From the cell containing the given text, extract its center point as (x, y) coordinate. 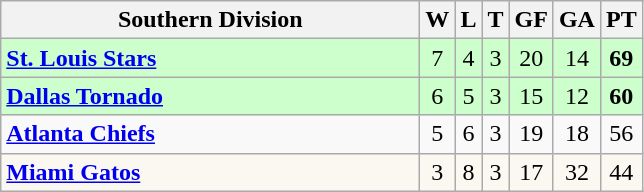
32 (576, 172)
18 (576, 134)
Dallas Tornado (210, 96)
69 (621, 58)
L (468, 20)
17 (531, 172)
PT (621, 20)
15 (531, 96)
20 (531, 58)
7 (438, 58)
GA (576, 20)
Atlanta Chiefs (210, 134)
19 (531, 134)
W (438, 20)
Southern Division (210, 20)
60 (621, 96)
4 (468, 58)
T (496, 20)
GF (531, 20)
Miami Gatos (210, 172)
56 (621, 134)
8 (468, 172)
12 (576, 96)
44 (621, 172)
14 (576, 58)
St. Louis Stars (210, 58)
